Scan for the cell matching the given text and deliver its (X, Y) coordinate at center. 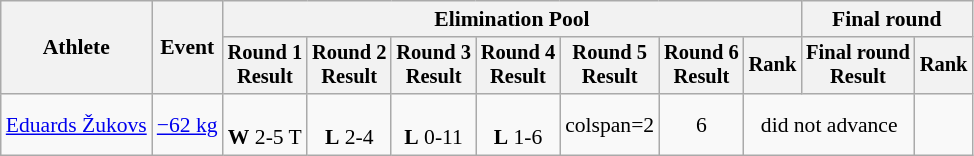
Round 6Result (701, 66)
did not advance (830, 124)
Round 2Result (349, 66)
L 1-6 (518, 124)
L 0-11 (433, 124)
Athlete (76, 48)
Round 1Result (265, 66)
−62 kg (188, 124)
Round 5Result (610, 66)
Round 4Result (518, 66)
Round 3Result (433, 66)
Elimination Pool (512, 19)
6 (701, 124)
Final round (886, 19)
Final roundResult (858, 66)
W 2-5 T (265, 124)
L 2-4 (349, 124)
Eduards Žukovs (76, 124)
Event (188, 48)
colspan=2 (610, 124)
